For the text-containing cell, return its midpoint in (X, Y) coordinate format. 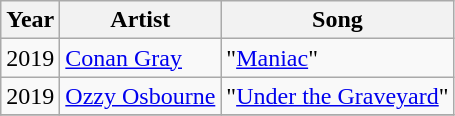
Song (338, 20)
"Under the Graveyard" (338, 96)
Conan Gray (140, 58)
Ozzy Osbourne (140, 96)
Year (30, 20)
"Maniac" (338, 58)
Artist (140, 20)
